Provide the (x, y) coordinate of the cell's center where the given text is located.  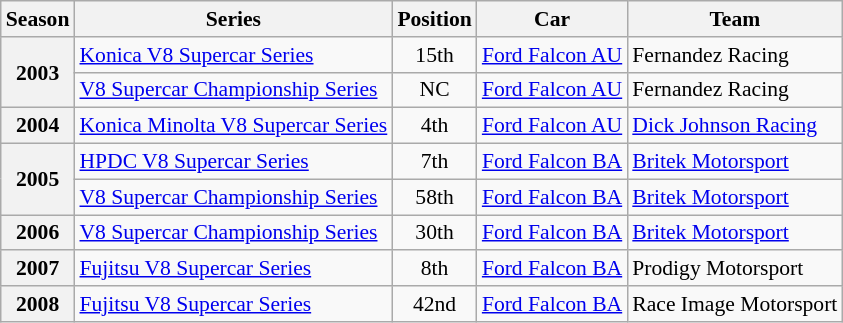
30th (434, 233)
2003 (38, 72)
Car (552, 19)
Position (434, 19)
2006 (38, 233)
58th (434, 197)
8th (434, 269)
4th (434, 126)
Race Image Motorsport (734, 304)
Konica Minolta V8 Supercar Series (233, 126)
2005 (38, 180)
2007 (38, 269)
HPDC V8 Supercar Series (233, 162)
7th (434, 162)
Konica V8 Supercar Series (233, 55)
Dick Johnson Racing (734, 126)
15th (434, 55)
Team (734, 19)
Prodigy Motorsport (734, 269)
NC (434, 90)
42nd (434, 304)
2008 (38, 304)
2004 (38, 126)
Season (38, 19)
Series (233, 19)
